Determine the [X, Y] coordinate at the center of the cell enclosing the given text.  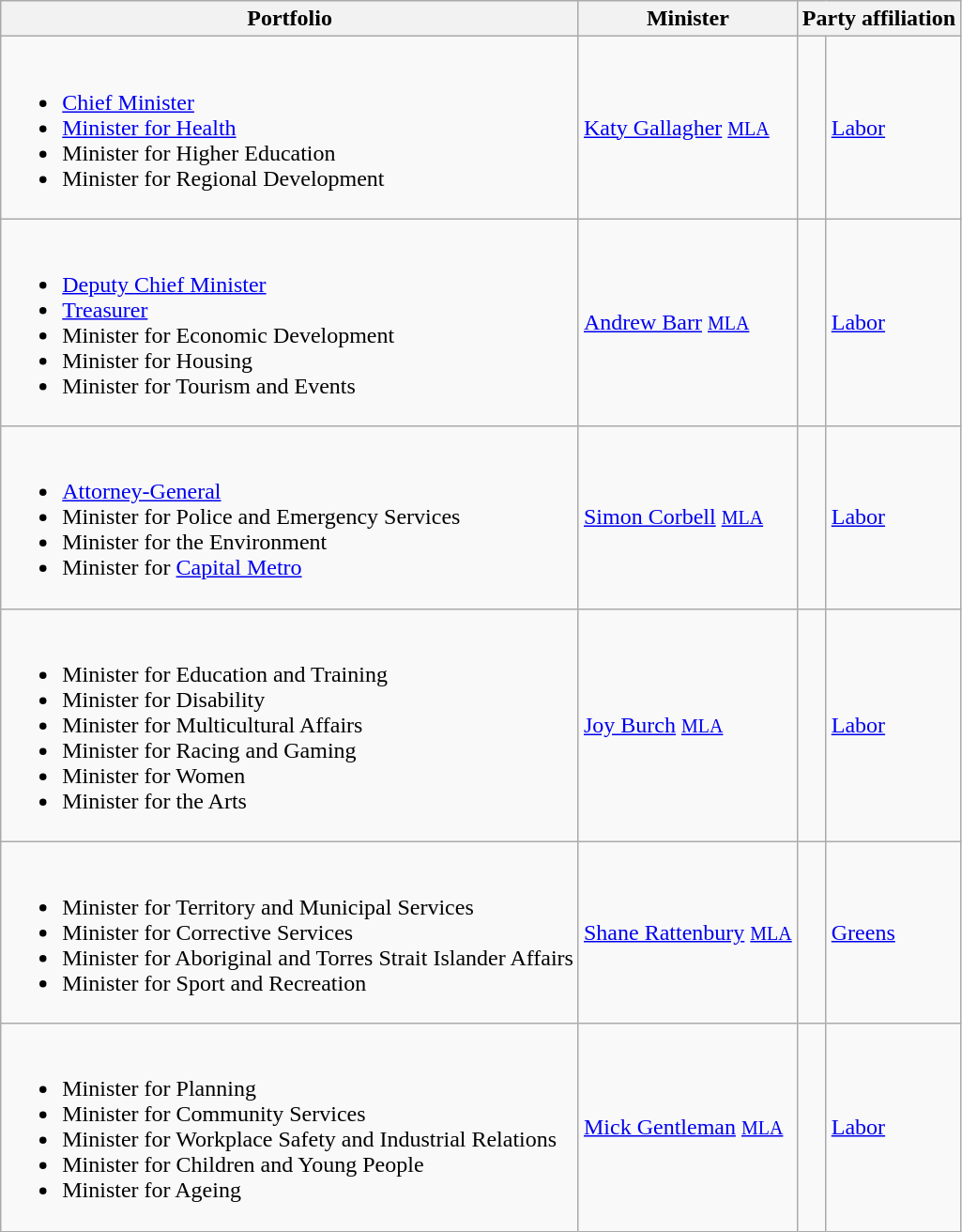
Party affiliation [878, 19]
Katy Gallagher MLA [687, 128]
Attorney-GeneralMinister for Police and Emergency ServicesMinister for the EnvironmentMinister for Capital Metro [290, 517]
Deputy Chief MinisterTreasurerMinister for Economic DevelopmentMinister for HousingMinister for Tourism and Events [290, 323]
Shane Rattenbury MLA [687, 932]
Simon Corbell MLA [687, 517]
Chief MinisterMinister for HealthMinister for Higher EducationMinister for Regional Development [290, 128]
Andrew Barr MLA [687, 323]
Portfolio [290, 19]
Greens [893, 932]
Mick Gentleman MLA [687, 1127]
Minister [687, 19]
Joy Burch MLA [687, 725]
